Pinpoint the cell where the given text exists, returning its (x, y) midpoint coordinate. 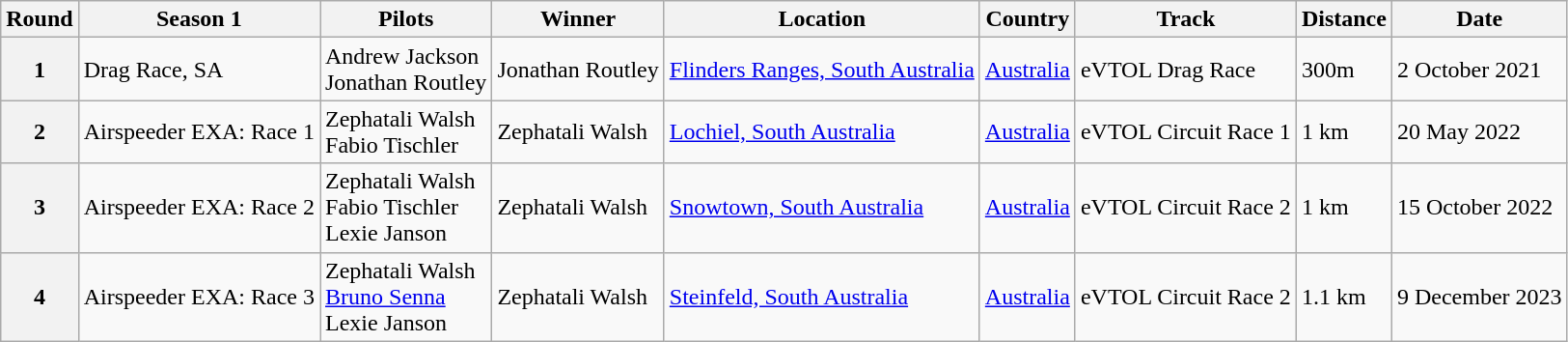
Location (822, 19)
Airspeeder EXA: Race 1 (199, 131)
1 (40, 70)
Distance (1343, 19)
eVTOL Drag Race (1185, 70)
Airspeeder EXA: Race 3 (199, 297)
Airspeeder EXA: Race 2 (199, 208)
Andrew Jackson Jonathan Routley (406, 70)
Pilots (406, 19)
Winner (578, 19)
20 May 2022 (1479, 131)
Round (40, 19)
2 October 2021 (1479, 70)
Zephatali Walsh Fabio Tischler Lexie Janson (406, 208)
3 (40, 208)
Flinders Ranges, South Australia (822, 70)
eVTOL Circuit Race 1 (1185, 131)
Steinfeld, South Australia (822, 297)
4 (40, 297)
Country (1027, 19)
Jonathan Routley (578, 70)
Track (1185, 19)
Date (1479, 19)
Snowtown, South Australia (822, 208)
Season 1 (199, 19)
2 (40, 131)
9 December 2023 (1479, 297)
Drag Race, SA (199, 70)
300m (1343, 70)
Zephatali Walsh Bruno Senna Lexie Janson (406, 297)
Lochiel, South Australia (822, 131)
15 October 2022 (1479, 208)
Zephatali Walsh Fabio Tischler (406, 131)
1.1 km (1343, 297)
